Scan for the cell matching the given text and deliver its [X, Y] coordinate at center. 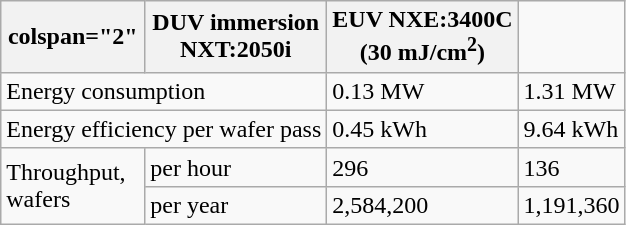
1,191,360 [572, 205]
136 [572, 167]
DUV immersion NXT:2050i [236, 37]
Energy efficiency per wafer pass [164, 129]
0.45 kWh [422, 129]
2,584,200 [422, 205]
Energy consumption [164, 91]
per year [236, 205]
296 [422, 167]
1.31 MW [572, 91]
0.13 MW [422, 91]
per hour [236, 167]
EUV NXE:3400C (30 mJ/cm2) [422, 37]
colspan="2" [73, 37]
9.64 kWh [572, 129]
Throughput, wafers [73, 186]
